Find where the given text appears and provide that cell's center as (X, Y) coordinate. 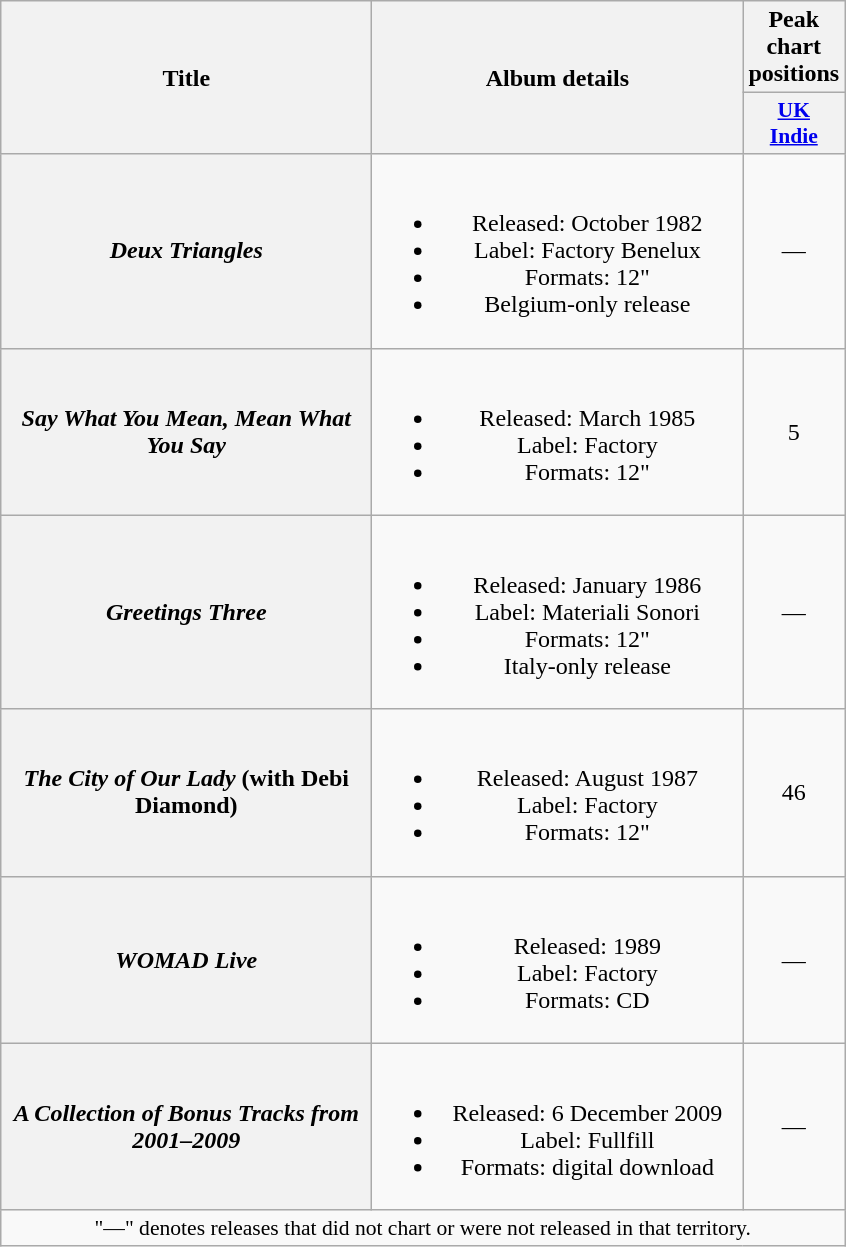
Say What You Mean, Mean What You Say (186, 432)
Released: August 1987Label: FactoryFormats: 12" (558, 792)
UKIndie (794, 124)
Released: March 1985Label: FactoryFormats: 12" (558, 432)
"—" denotes releases that did not chart or were not released in that territory. (423, 1228)
Deux Triangles (186, 251)
Peak chart positions (794, 47)
A Collection of Bonus Tracks from 2001–2009 (186, 1126)
5 (794, 432)
The City of Our Lady (with Debi Diamond) (186, 792)
Released: 1989Label: FactoryFormats: CD (558, 960)
46 (794, 792)
WOMAD Live (186, 960)
Greetings Three (186, 612)
Title (186, 78)
Released: 6 December 2009Label: FullfillFormats: digital download (558, 1126)
Album details (558, 78)
Released: January 1986Label: Materiali SonoriFormats: 12"Italy-only release (558, 612)
Released: October 1982Label: Factory BeneluxFormats: 12"Belgium-only release (558, 251)
